Locate the cell with the specified text and output its (x, y) center coordinate. 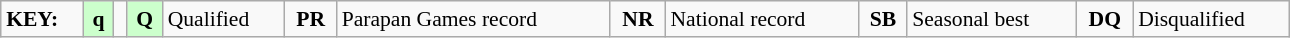
National record (762, 19)
PR (311, 19)
Qualified (224, 19)
DQ (1104, 19)
Seasonal best (992, 19)
Q (145, 19)
Parapan Games record (474, 19)
NR (638, 19)
Disqualified (1211, 19)
q (98, 19)
SB (884, 19)
KEY: (42, 19)
